Pinpoint the cell where the given text exists, returning its (x, y) midpoint coordinate. 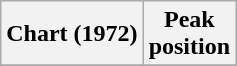
Chart (1972) (72, 34)
Peakposition (189, 34)
